Identify which cell holds the provided text, then report its (x, y) central coordinate. 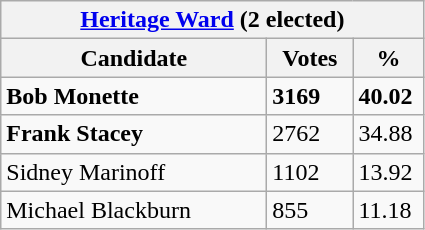
Votes (310, 58)
1102 (310, 172)
Heritage Ward (2 elected) (212, 20)
Candidate (134, 58)
% (388, 58)
3169 (310, 96)
2762 (310, 134)
40.02 (388, 96)
Sidney Marinoff (134, 172)
Frank Stacey (134, 134)
11.18 (388, 210)
13.92 (388, 172)
Michael Blackburn (134, 210)
34.88 (388, 134)
Bob Monette (134, 96)
855 (310, 210)
